Pinpoint the cell where the given text exists, returning its [x, y] midpoint coordinate. 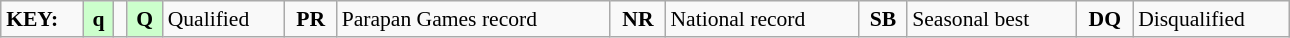
PR [311, 19]
Qualified [224, 19]
KEY: [42, 19]
SB [884, 19]
National record [762, 19]
Q [145, 19]
NR [638, 19]
Parapan Games record [474, 19]
Disqualified [1211, 19]
Seasonal best [992, 19]
DQ [1104, 19]
q [98, 19]
